Locate the cell with the specified text and output its [x, y] center coordinate. 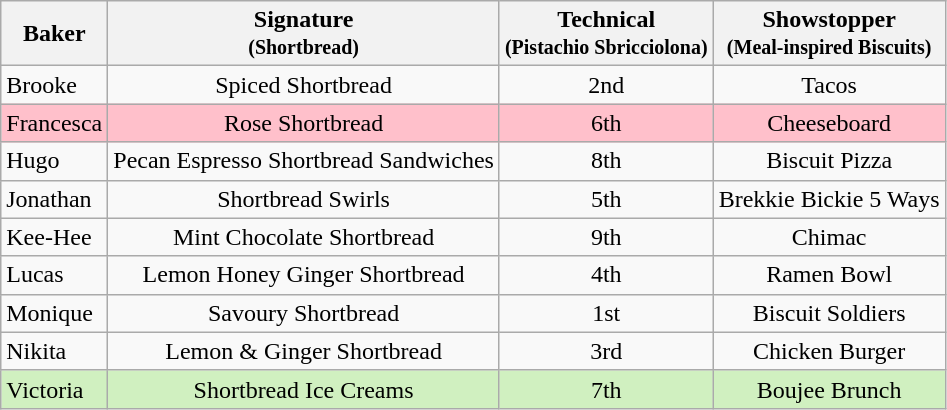
3rd [606, 351]
8th [606, 161]
Signature(Shortbread) [304, 34]
Shortbread Ice Creams [304, 389]
Pecan Espresso Shortbread Sandwiches [304, 161]
2nd [606, 85]
Cheeseboard [829, 123]
Chicken Burger [829, 351]
Savoury Shortbread [304, 313]
Mint Chocolate Shortbread [304, 237]
1st [606, 313]
4th [606, 275]
Brekkie Bickie 5 Ways [829, 199]
Showstopper(Meal-inspired Biscuits) [829, 34]
Nikita [54, 351]
Francesca [54, 123]
Spiced Shortbread [304, 85]
Lemon Honey Ginger Shortbread [304, 275]
Tacos [829, 85]
7th [606, 389]
Kee-Hee [54, 237]
Victoria [54, 389]
5th [606, 199]
Chimac [829, 237]
Lemon & Ginger Shortbread [304, 351]
Ramen Bowl [829, 275]
Biscuit Soldiers [829, 313]
Shortbread Swirls [304, 199]
9th [606, 237]
Lucas [54, 275]
Jonathan [54, 199]
6th [606, 123]
Biscuit Pizza [829, 161]
Rose Shortbread [304, 123]
Hugo [54, 161]
Boujee Brunch [829, 389]
Brooke [54, 85]
Monique [54, 313]
Technical(Pistachio Sbricciolona) [606, 34]
Baker [54, 34]
